Detect which cell encompasses the target text, then output its [X, Y] center coordinate. 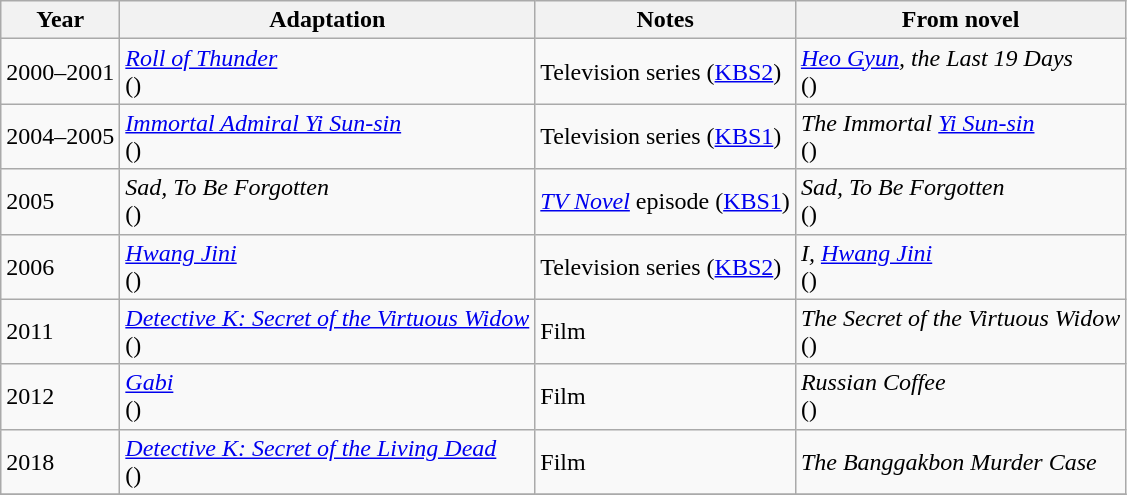
Detective K: Secret of the Virtuous Widow () [328, 332]
I, Hwang Jini () [960, 266]
2018 [60, 462]
Heo Gyun, the Last 19 Days () [960, 72]
Detective K: Secret of the Living Dead () [328, 462]
2005 [60, 202]
From novel [960, 20]
Roll of Thunder () [328, 72]
2004–2005 [60, 136]
Year [60, 20]
Gabi () [328, 396]
2011 [60, 332]
2012 [60, 396]
Notes [666, 20]
Adaptation [328, 20]
The Banggakbon Murder Case [960, 462]
Russian Coffee () [960, 396]
2006 [60, 266]
The Secret of the Virtuous Widow () [960, 332]
The Immortal Yi Sun-sin () [960, 136]
TV Novel episode (KBS1) [666, 202]
2000–2001 [60, 72]
Television series (KBS1) [666, 136]
Immortal Admiral Yi Sun-sin () [328, 136]
Hwang Jini () [328, 266]
